Capture the cell that displays the provided text and extract its [X, Y] central coordinate. 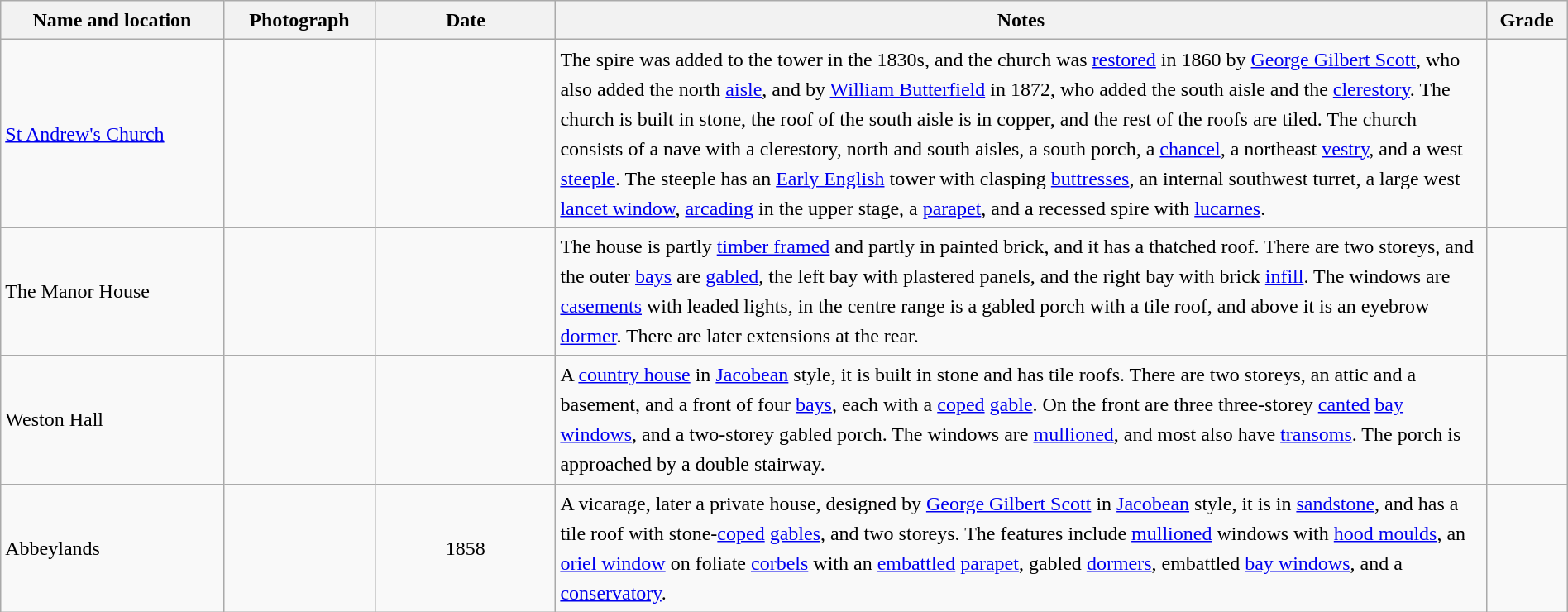
Grade [1527, 20]
Photograph [299, 20]
Name and location [112, 20]
1858 [466, 547]
Abbeylands [112, 547]
St Andrew's Church [112, 134]
Date [466, 20]
Weston Hall [112, 420]
The Manor House [112, 291]
Notes [1021, 20]
